Detect which cell encompasses the target text, then output its [x, y] center coordinate. 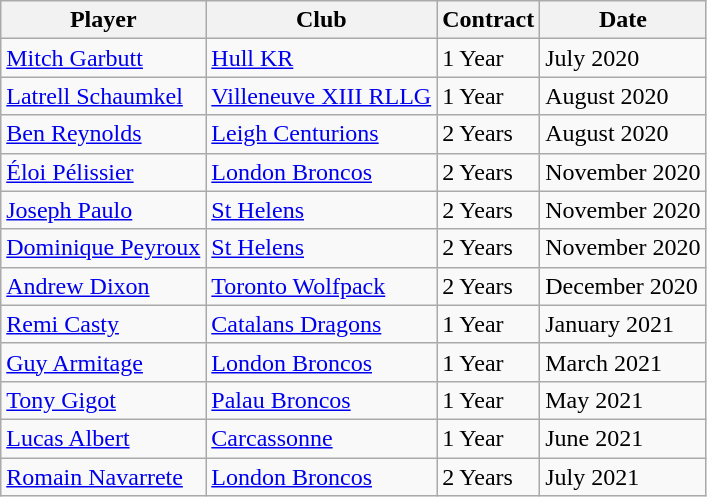
Hull KR [322, 58]
Date [623, 20]
July 2021 [623, 477]
Guy Armitage [104, 362]
Andrew Dixon [104, 286]
December 2020 [623, 286]
Joseph Paulo [104, 210]
Tony Gigot [104, 400]
Leigh Centurions [322, 134]
Villeneuve XIII RLLG [322, 96]
March 2021 [623, 362]
Lucas Albert [104, 438]
Club [322, 20]
Dominique Peyroux [104, 248]
Player [104, 20]
Latrell Schaumkel [104, 96]
Romain Navarrete [104, 477]
June 2021 [623, 438]
May 2021 [623, 400]
July 2020 [623, 58]
Remi Casty [104, 324]
Palau Broncos [322, 400]
Toronto Wolfpack [322, 286]
Catalans Dragons [322, 324]
Ben Reynolds [104, 134]
Carcassonne [322, 438]
Mitch Garbutt [104, 58]
Éloi Pélissier [104, 172]
Contract [488, 20]
January 2021 [623, 324]
